For the text-containing cell, return its midpoint in [x, y] coordinate format. 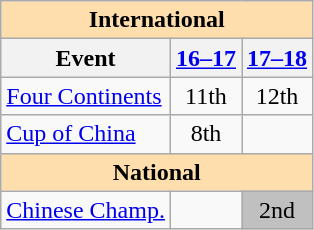
16–17 [206, 58]
International [157, 20]
National [157, 172]
17–18 [278, 58]
Four Continents [86, 96]
Event [86, 58]
2nd [278, 210]
8th [206, 134]
12th [278, 96]
11th [206, 96]
Cup of China [86, 134]
Chinese Champ. [86, 210]
